Determine the [X, Y] coordinate at the center of the cell enclosing the given text.  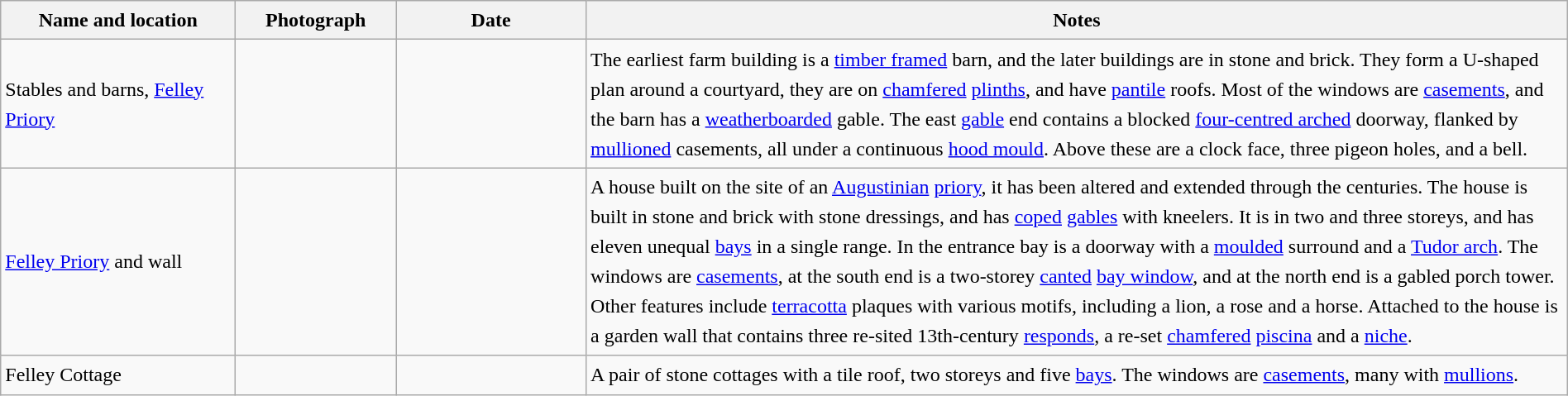
Felley Priory and wall [118, 261]
Date [491, 20]
Felley Cottage [118, 375]
Name and location [118, 20]
Notes [1077, 20]
Stables and barns, Felley Priory [118, 104]
A pair of stone cottages with a tile roof, two storeys and five bays. The windows are casements, many with mullions. [1077, 375]
Photograph [316, 20]
